Find where the given text appears and provide that cell's center as [X, Y] coordinate. 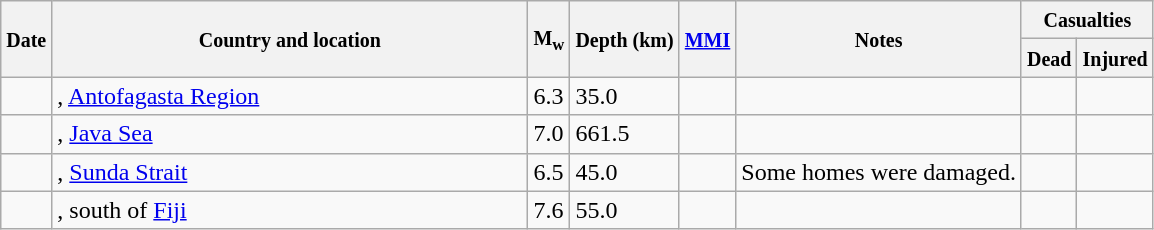
7.6 [549, 210]
Depth (km) [624, 39]
6.5 [549, 172]
Country and location [290, 39]
, Sunda Strait [290, 172]
, south of Fiji [290, 210]
, Java Sea [290, 134]
Date [26, 39]
Notes [879, 39]
, Antofagasta Region [290, 96]
7.0 [549, 134]
55.0 [624, 210]
Casualties [1087, 20]
6.3 [549, 96]
Dead [1049, 58]
Mw [549, 39]
Some homes were damaged. [879, 172]
MMI [708, 39]
35.0 [624, 96]
661.5 [624, 134]
Injured [1115, 58]
45.0 [624, 172]
